Return (x, y) of the center of cell containing provided text 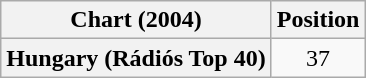
Hungary (Rádiós Top 40) (136, 58)
Chart (2004) (136, 20)
Position (318, 20)
37 (318, 58)
